Locate the cell with the specified text and output its [x, y] center coordinate. 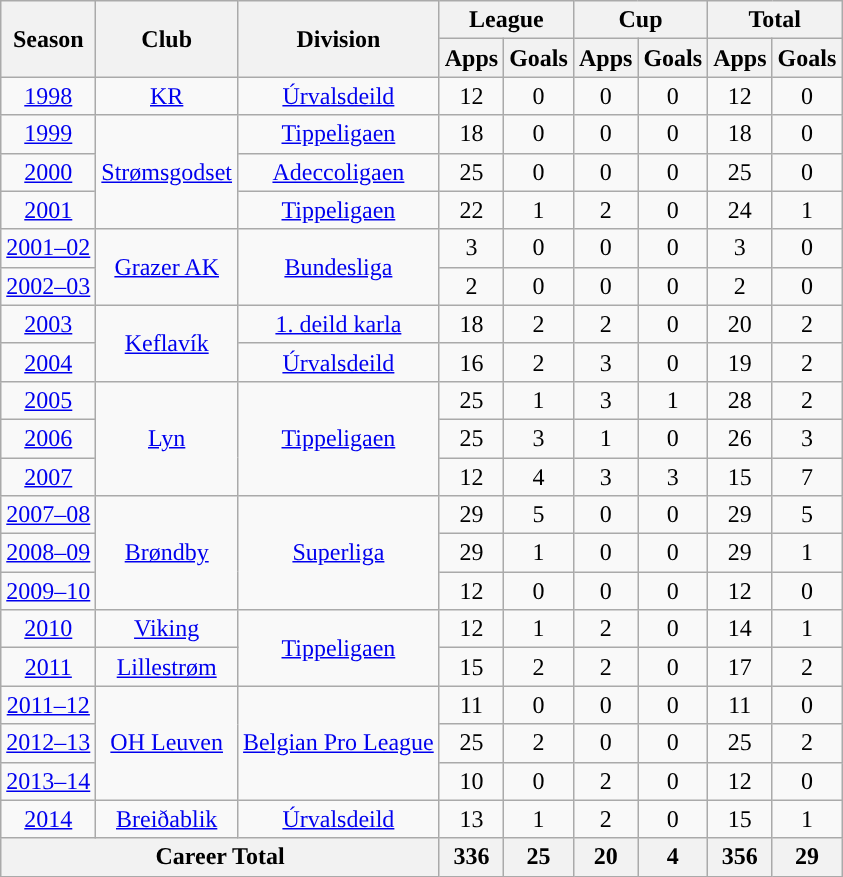
1999 [48, 134]
336 [471, 857]
Lyn [167, 438]
19 [740, 362]
Career Total [220, 857]
2003 [48, 324]
2010 [48, 629]
Keflavík [167, 343]
Lillestrøm [167, 667]
22 [471, 210]
Total [775, 20]
13 [471, 819]
16 [471, 362]
League [506, 20]
Viking [167, 629]
2007 [48, 477]
2005 [48, 400]
24 [740, 210]
Division [339, 39]
Grazer AK [167, 267]
Brøndby [167, 553]
1998 [48, 96]
2011–12 [48, 705]
2008–09 [48, 553]
Superliga [339, 553]
14 [740, 629]
Bundesliga [339, 267]
2011 [48, 667]
2001 [48, 210]
Strømsgodset [167, 172]
2004 [48, 362]
2012–13 [48, 743]
2014 [48, 819]
26 [740, 438]
2002–03 [48, 286]
2007–08 [48, 515]
Breiðablik [167, 819]
Cup [640, 20]
Season [48, 39]
2009–10 [48, 591]
2001–02 [48, 248]
OH Leuven [167, 743]
7 [807, 477]
356 [740, 857]
17 [740, 667]
Belgian Pro League [339, 743]
KR [167, 96]
2006 [48, 438]
10 [471, 781]
1. deild karla [339, 324]
Club [167, 39]
2013–14 [48, 781]
2000 [48, 172]
Adeccoligaen [339, 172]
28 [740, 400]
